Scan for the cell matching the given text and deliver its (x, y) coordinate at center. 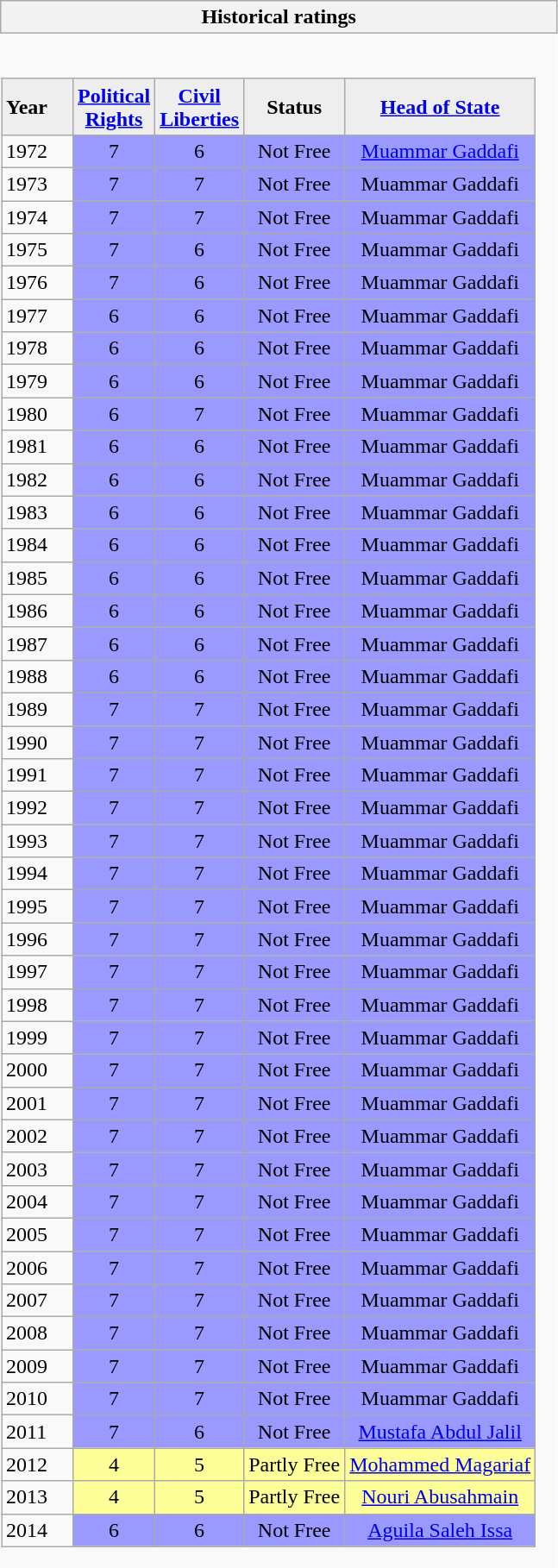
1980 (38, 414)
Historical ratings (279, 17)
2011 (38, 1432)
1988 (38, 676)
1991 (38, 775)
1975 (38, 250)
1977 (38, 316)
1996 (38, 939)
Civil Liberties (200, 107)
Mustafa Abdul Jalil (440, 1432)
Status (295, 107)
2009 (38, 1366)
1981 (38, 447)
1972 (38, 151)
Mohammed Magariaf (440, 1465)
Political Rights (114, 107)
1986 (38, 611)
1985 (38, 578)
2014 (38, 1530)
2010 (38, 1399)
1982 (38, 480)
1987 (38, 643)
1983 (38, 512)
1984 (38, 545)
1995 (38, 906)
Head of State (440, 107)
2001 (38, 1103)
2012 (38, 1465)
2006 (38, 1267)
1976 (38, 283)
2005 (38, 1234)
2000 (38, 1070)
Year (38, 107)
Nouri Abusahmain (440, 1497)
1993 (38, 841)
1997 (38, 972)
1989 (38, 709)
1992 (38, 808)
1990 (38, 743)
1998 (38, 1005)
2007 (38, 1301)
2013 (38, 1497)
2002 (38, 1136)
1999 (38, 1038)
2004 (38, 1201)
1974 (38, 216)
2008 (38, 1333)
Aguila Saleh Issa (440, 1530)
1979 (38, 381)
1978 (38, 348)
1994 (38, 874)
2003 (38, 1169)
1973 (38, 184)
